For the text-containing cell, return its midpoint in (x, y) coordinate format. 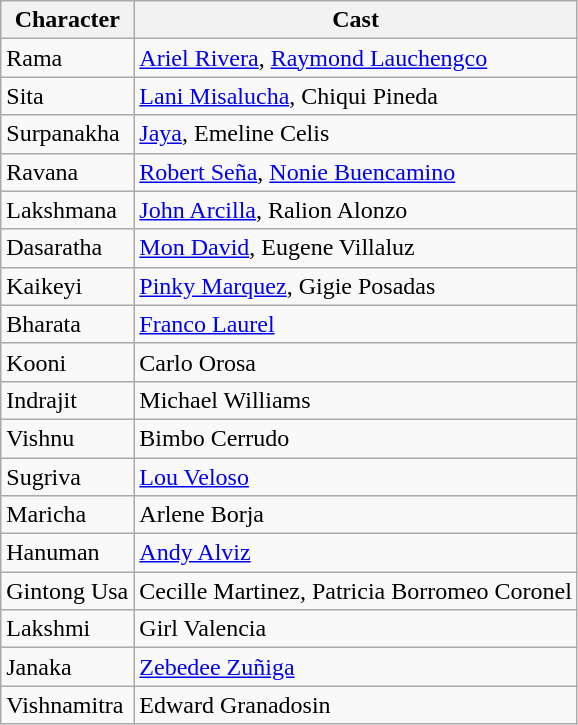
Surpanakha (68, 134)
Cecille Martinez, Patricia Borromeo Coronel (356, 591)
Edward Granadosin (356, 705)
Robert Seña, Nonie Buencamino (356, 172)
Indrajit (68, 400)
Lou Veloso (356, 477)
Lani Misalucha, Chiqui Pineda (356, 96)
Rama (68, 58)
Andy Alviz (356, 553)
Kaikeyi (68, 286)
Lakshmi (68, 629)
Vishnu (68, 438)
Vishnamitra (68, 705)
Zebedee Zuñiga (356, 667)
Sugriva (68, 477)
Character (68, 20)
Hanuman (68, 553)
Carlo Orosa (356, 362)
Dasaratha (68, 248)
Cast (356, 20)
Maricha (68, 515)
Arlene Borja (356, 515)
Kooni (68, 362)
Michael Williams (356, 400)
Janaka (68, 667)
Ariel Rivera, Raymond Lauchengco (356, 58)
Girl Valencia (356, 629)
Jaya, Emeline Celis (356, 134)
Bharata (68, 324)
Sita (68, 96)
Mon David, Eugene Villaluz (356, 248)
John Arcilla, Ralion Alonzo (356, 210)
Ravana (68, 172)
Franco Laurel (356, 324)
Gintong Usa (68, 591)
Lakshmana (68, 210)
Pinky Marquez, Gigie Posadas (356, 286)
Bimbo Cerrudo (356, 438)
